From the cell containing the given text, extract its center point as [X, Y] coordinate. 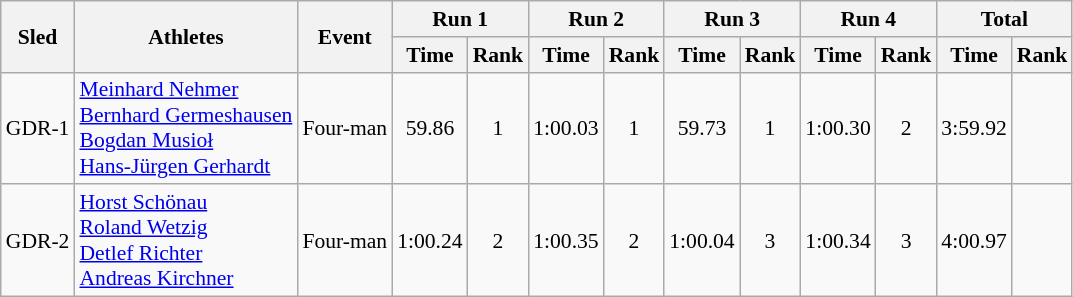
Event [344, 36]
3:59.92 [974, 128]
4:00.97 [974, 241]
Sled [38, 36]
Total [1004, 19]
1:00.04 [702, 241]
1:00.30 [838, 128]
59.73 [702, 128]
Run 2 [596, 19]
Run 3 [732, 19]
Meinhard NehmerBernhard GermeshausenBogdan MusiołHans-Jürgen Gerhardt [186, 128]
1:00.34 [838, 241]
Horst SchönauRoland WetzigDetlef RichterAndreas Kirchner [186, 241]
GDR-2 [38, 241]
Run 1 [460, 19]
1:00.35 [566, 241]
1:00.24 [430, 241]
Run 4 [868, 19]
GDR-1 [38, 128]
1:00.03 [566, 128]
Athletes [186, 36]
59.86 [430, 128]
